For the text-containing cell, return its midpoint in (X, Y) coordinate format. 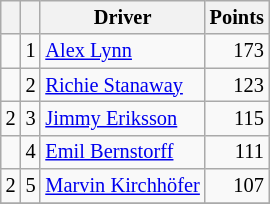
1 (31, 51)
123 (237, 85)
115 (237, 118)
Points (237, 17)
111 (237, 152)
3 (31, 118)
Alex Lynn (122, 51)
173 (237, 51)
5 (31, 186)
4 (31, 152)
Richie Stanaway (122, 85)
107 (237, 186)
Emil Bernstorff (122, 152)
Driver (122, 17)
Jimmy Eriksson (122, 118)
Marvin Kirchhöfer (122, 186)
